Determine the [x, y] coordinate at the center of the cell enclosing the given text.  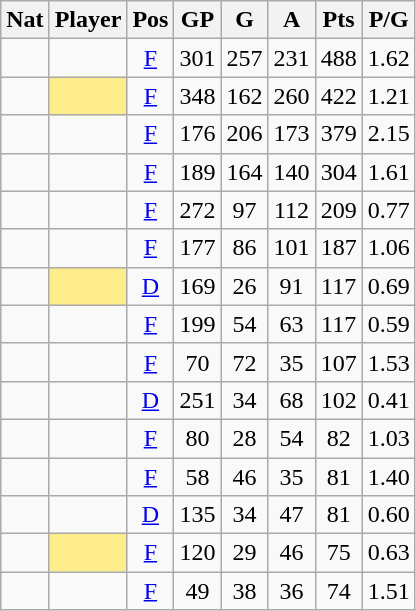
63 [292, 324]
209 [338, 210]
A [292, 20]
1.53 [388, 362]
91 [292, 286]
80 [198, 438]
0.59 [388, 324]
29 [244, 553]
140 [292, 172]
36 [292, 591]
Player [88, 20]
251 [198, 400]
1.62 [388, 58]
120 [198, 553]
1.21 [388, 96]
72 [244, 362]
86 [244, 248]
107 [338, 362]
82 [338, 438]
422 [338, 96]
70 [198, 362]
260 [292, 96]
231 [292, 58]
1.40 [388, 477]
135 [198, 515]
97 [244, 210]
Pos [150, 20]
P/G [388, 20]
162 [244, 96]
0.60 [388, 515]
206 [244, 134]
49 [198, 591]
Nat [25, 20]
304 [338, 172]
0.41 [388, 400]
176 [198, 134]
187 [338, 248]
164 [244, 172]
189 [198, 172]
26 [244, 286]
2.15 [388, 134]
GP [198, 20]
199 [198, 324]
348 [198, 96]
1.61 [388, 172]
257 [244, 58]
1.03 [388, 438]
101 [292, 248]
112 [292, 210]
75 [338, 553]
0.69 [388, 286]
379 [338, 134]
169 [198, 286]
74 [338, 591]
0.77 [388, 210]
28 [244, 438]
301 [198, 58]
68 [292, 400]
488 [338, 58]
102 [338, 400]
47 [292, 515]
Pts [338, 20]
173 [292, 134]
1.06 [388, 248]
1.51 [388, 591]
177 [198, 248]
58 [198, 477]
38 [244, 591]
G [244, 20]
272 [198, 210]
0.63 [388, 553]
